Identify which cell holds the provided text, then report its [x, y] central coordinate. 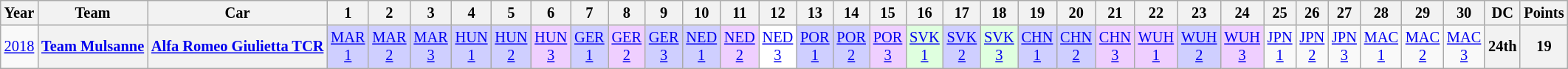
30 [1464, 13]
CHN2 [1076, 47]
20 [1076, 13]
9 [664, 13]
MAC1 [1381, 47]
3 [430, 13]
8 [627, 13]
MAC3 [1464, 47]
GER2 [627, 47]
26 [1312, 13]
4 [472, 13]
WUH2 [1199, 47]
21 [1115, 13]
15 [887, 13]
POR2 [852, 47]
GER3 [664, 47]
24 [1242, 13]
Year [19, 13]
JPN1 [1280, 47]
12 [778, 13]
NED3 [778, 47]
NED1 [701, 47]
24th [1502, 47]
MAR1 [348, 47]
MAC2 [1423, 47]
POR1 [815, 47]
29 [1423, 13]
Team Mulsanne [93, 47]
Team [93, 13]
JPN2 [1312, 47]
13 [815, 13]
JPN3 [1344, 47]
10 [701, 13]
2018 [19, 47]
GER1 [589, 47]
WUH1 [1156, 47]
27 [1344, 13]
MAR3 [430, 47]
16 [924, 13]
2 [389, 13]
18 [999, 13]
HUN2 [511, 47]
14 [852, 13]
WUH3 [1242, 47]
22 [1156, 13]
NED2 [740, 47]
Points [1544, 13]
MAR2 [389, 47]
DC [1502, 13]
SVK1 [924, 47]
CHN1 [1038, 47]
SVK3 [999, 47]
1 [348, 13]
POR3 [887, 47]
11 [740, 13]
HUN1 [472, 47]
23 [1199, 13]
25 [1280, 13]
Car [238, 13]
HUN3 [551, 47]
6 [551, 13]
28 [1381, 13]
Alfa Romeo Giulietta TCR [238, 47]
CHN3 [1115, 47]
5 [511, 13]
7 [589, 13]
17 [962, 13]
SVK2 [962, 47]
